Extract the (X, Y) coordinate from the center of the cell holding the provided text.  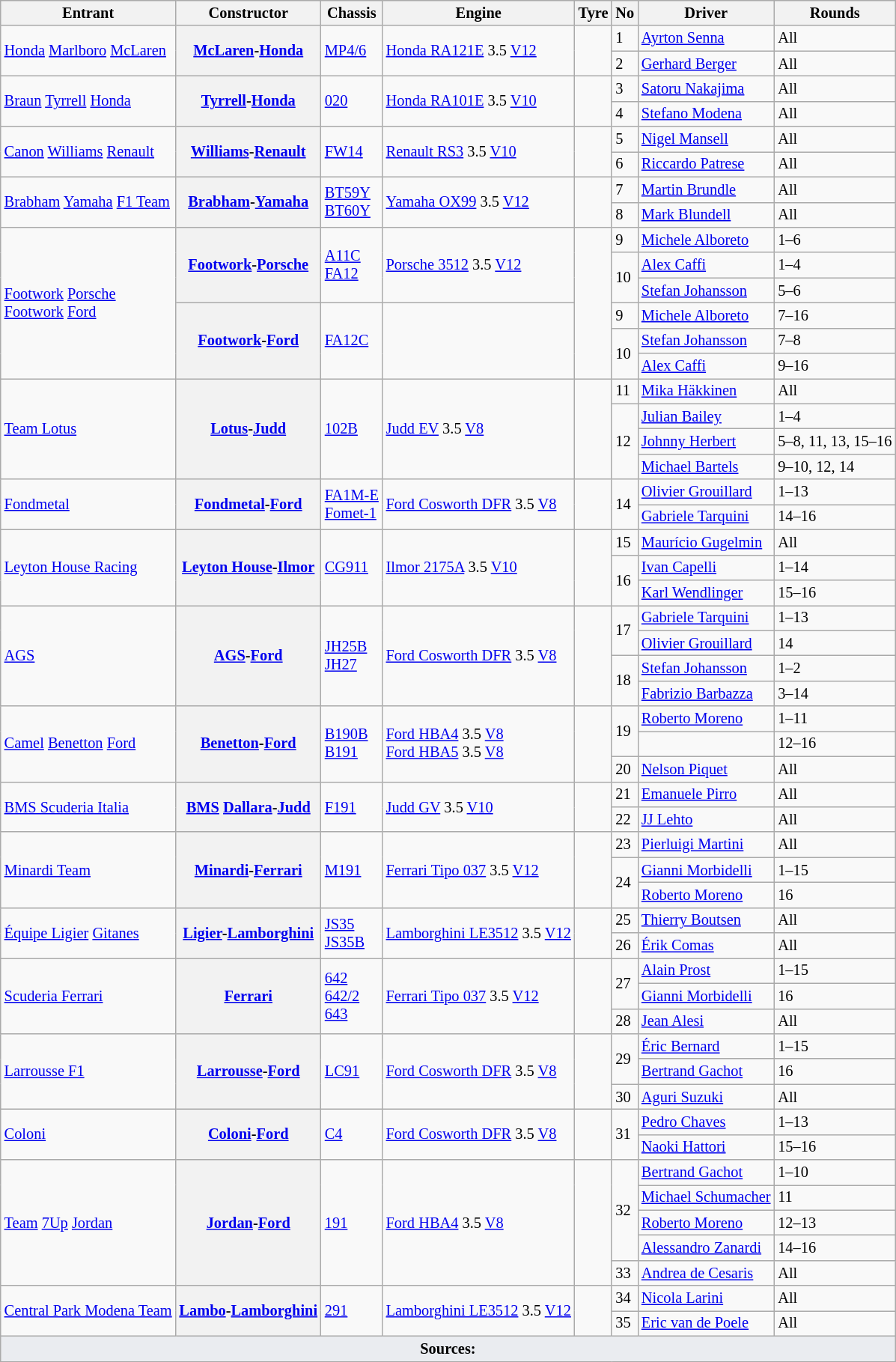
2 (624, 64)
5–6 (835, 291)
Eric van de Poele (706, 1323)
20 (624, 769)
Alessandro Zanardi (706, 1248)
1–11 (835, 719)
Nigel Mansell (706, 139)
Fondmetal-Ford (249, 505)
Tyrrell-Honda (249, 100)
McLaren-Honda (249, 51)
1–2 (835, 668)
Thierry Boutsen (706, 920)
Éric Bernard (706, 1046)
Mark Blundell (706, 215)
M191 (352, 870)
Équipe Ligier Gitanes (88, 933)
7 (624, 189)
26 (624, 946)
Mika Häkkinen (706, 391)
Leyton House-Ilmor (249, 568)
Minardi Team (88, 870)
7–16 (835, 315)
AGS-Ford (249, 656)
Jordan-Ford (249, 1223)
5–8, 11, 13, 15–16 (835, 441)
9–16 (835, 366)
JH25BJH27 (352, 656)
642642/2643 (352, 996)
17 (624, 630)
FA12C (352, 340)
Ayrton Senna (706, 38)
Team 7Up Jordan (88, 1223)
Alain Prost (706, 970)
Martin Brundle (706, 189)
Riccardo Patrese (706, 164)
Coloni (88, 1134)
Fondmetal (88, 505)
18 (624, 680)
28 (624, 1021)
8 (624, 215)
Honda Marlboro McLaren (88, 51)
29 (624, 1059)
B190BB191 (352, 744)
Larrousse-Ford (249, 1071)
Coloni-Ford (249, 1134)
Ferrari (249, 996)
3–14 (835, 693)
102B (352, 428)
FA1M-EFomet-1 (352, 505)
5 (624, 139)
MP4/6 (352, 51)
Tyre (594, 13)
A11CFA12 (352, 265)
No (624, 13)
Central Park Modena Team (88, 1310)
Ligier-Lamborghini (249, 933)
Michael Schumacher (706, 1197)
Minardi-Ferrari (249, 870)
Scuderia Ferrari (88, 996)
Footwork-Ford (249, 340)
Footwork-Porsche (249, 265)
24 (624, 882)
Sources: (448, 1349)
Rounds (835, 13)
12–13 (835, 1223)
JJ Lehto (706, 819)
Julian Bailey (706, 416)
19 (624, 731)
1 (624, 38)
12 (624, 442)
LC91 (352, 1071)
C4 (352, 1134)
9–10, 12, 14 (835, 466)
Michael Bartels (706, 466)
3 (624, 88)
27 (624, 982)
Judd GV 3.5 V10 (479, 807)
Williams-Renault (249, 151)
BT59YBT60Y (352, 202)
Porsche 3512 3.5 V12 (479, 265)
Lotus-Judd (249, 428)
7–8 (835, 341)
Judd EV 3.5 V8 (479, 428)
Naoki Hattori (706, 1147)
1–10 (835, 1173)
Emanuele Pirro (706, 794)
Brabham Yamaha F1 Team (88, 202)
Johnny Herbert (706, 441)
Nelson Piquet (706, 769)
Fabrizio Barbazza (706, 693)
Constructor (249, 13)
22 (624, 819)
Benetton-Ford (249, 744)
FW14 (352, 151)
4 (624, 114)
Team Lotus (88, 428)
Lambo-Lamborghini (249, 1310)
Pierluigi Martini (706, 845)
AGS (88, 656)
Karl Wendlinger (706, 592)
Engine (479, 13)
30 (624, 1097)
191 (352, 1223)
Érik Comas (706, 946)
Entrant (88, 13)
JS35JS35B (352, 933)
33 (624, 1273)
Ford HBA4 3.5 V8 (479, 1223)
Stefano Modena (706, 114)
Larrousse F1 (88, 1071)
Driver (706, 13)
23 (624, 845)
Leyton House Racing (88, 568)
Honda RA121E 3.5 V12 (479, 51)
Honda RA101E 3.5 V10 (479, 100)
Maurício Gugelmin (706, 542)
Brabham-Yamaha (249, 202)
Nicola Larini (706, 1298)
Satoru Nakajima (706, 88)
020 (352, 100)
Yamaha OX99 3.5 V12 (479, 202)
34 (624, 1298)
Jean Alesi (706, 1021)
BMS Scuderia Italia (88, 807)
Footwork Porsche Footwork Ford (88, 303)
Gerhard Berger (706, 64)
1–6 (835, 240)
Renault RS3 3.5 V10 (479, 151)
21 (624, 794)
Ford HBA4 3.5 V8Ford HBA5 3.5 V8 (479, 744)
Braun Tyrrell Honda (88, 100)
12–16 (835, 744)
6 (624, 164)
Canon Williams Renault (88, 151)
15 (624, 542)
CG911 (352, 568)
F191 (352, 807)
Ilmor 2175A 3.5 V10 (479, 568)
291 (352, 1310)
Ivan Capelli (706, 568)
31 (624, 1134)
Chassis (352, 13)
25 (624, 920)
1–14 (835, 568)
35 (624, 1323)
32 (624, 1210)
Camel Benetton Ford (88, 744)
Andrea de Cesaris (706, 1273)
Pedro Chaves (706, 1122)
Aguri Suzuki (706, 1097)
BMS Dallara-Judd (249, 807)
